Return (X, Y) of the center of cell containing provided text 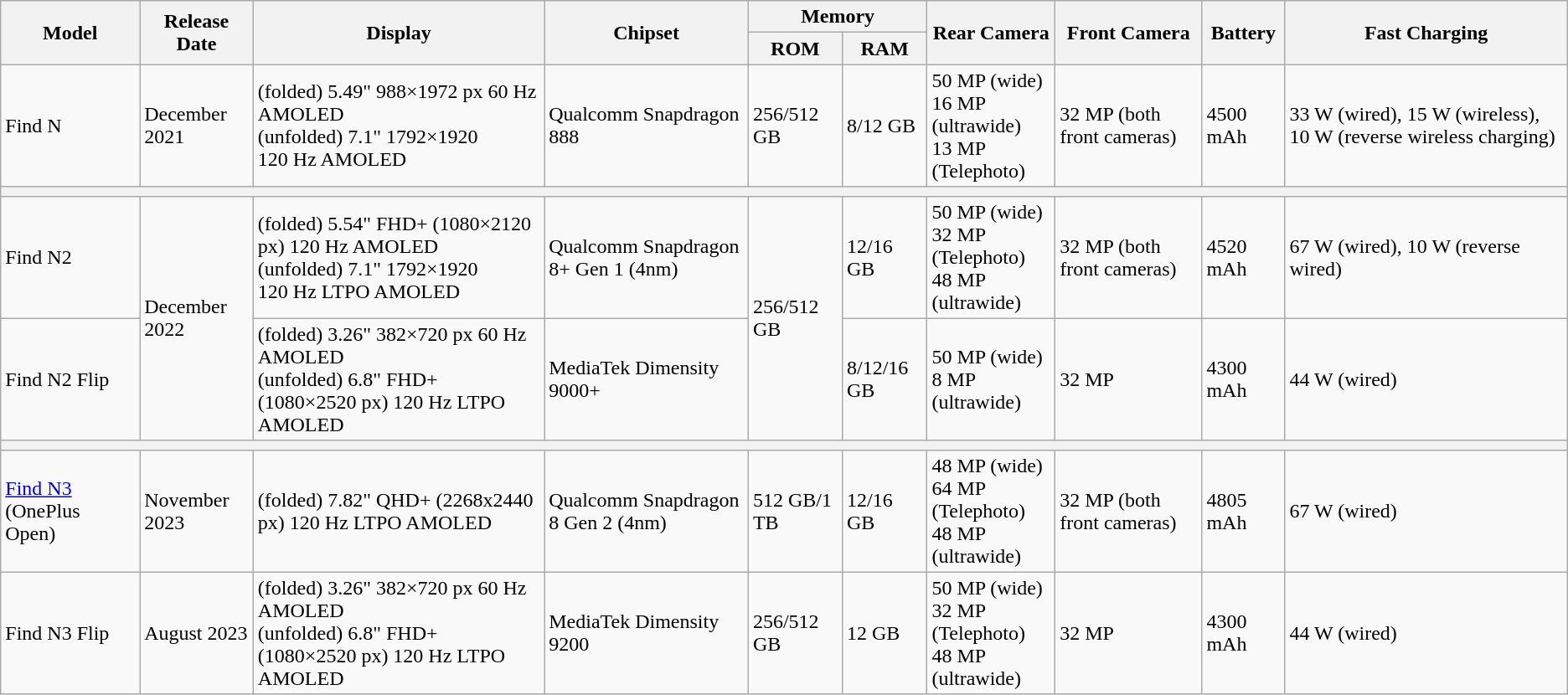
Rear Camera (992, 33)
8/12 GB (885, 126)
4520 mAh (1243, 257)
Find N3 (OnePlus Open) (70, 511)
67 W (wired) (1426, 511)
(folded) 5.54" FHD+ (1080×2120 px) 120 Hz AMOLED(unfolded) 7.1" 1792×1920 120 Hz LTPO AMOLED (399, 257)
50 MP (wide)8 MP (ultrawide) (992, 379)
8/12/16 GB (885, 379)
Display (399, 33)
4805 mAh (1243, 511)
4500 mAh (1243, 126)
MediaTek Dimensity 9000+ (647, 379)
RAM (885, 49)
Chipset (647, 33)
December 2021 (197, 126)
50 MP (wide)16 MP (ultrawide)13 MP (Telephoto) (992, 126)
Qualcomm Snapdragon 8 Gen 2 (4nm) (647, 511)
(folded) 5.49" 988×1972 px 60 Hz AMOLED(unfolded) 7.1" 1792×1920 120 Hz AMOLED (399, 126)
33 W (wired), 15 W (wireless), 10 W (reverse wireless charging) (1426, 126)
Battery (1243, 33)
Memory (838, 17)
Find N2 (70, 257)
67 W (wired), 10 W (reverse wired) (1426, 257)
Fast Charging (1426, 33)
Front Camera (1129, 33)
Find N (70, 126)
December 2022 (197, 318)
MediaTek Dimensity 9200 (647, 633)
Model (70, 33)
Release Date (197, 33)
ROM (795, 49)
48 MP (wide)64 MP (Telephoto)48 MP (ultrawide) (992, 511)
Find N2 Flip (70, 379)
August 2023 (197, 633)
November 2023 (197, 511)
Find N3 Flip (70, 633)
Qualcomm Snapdragon 8+ Gen 1 (4nm) (647, 257)
512 GB/1 TB (795, 511)
Qualcomm Snapdragon 888 (647, 126)
12 GB (885, 633)
(folded) 7.82" QHD+ (2268x2440 px) 120 Hz LTPO AMOLED (399, 511)
